Provide the [x, y] coordinate of the cell's center where the given text is located.  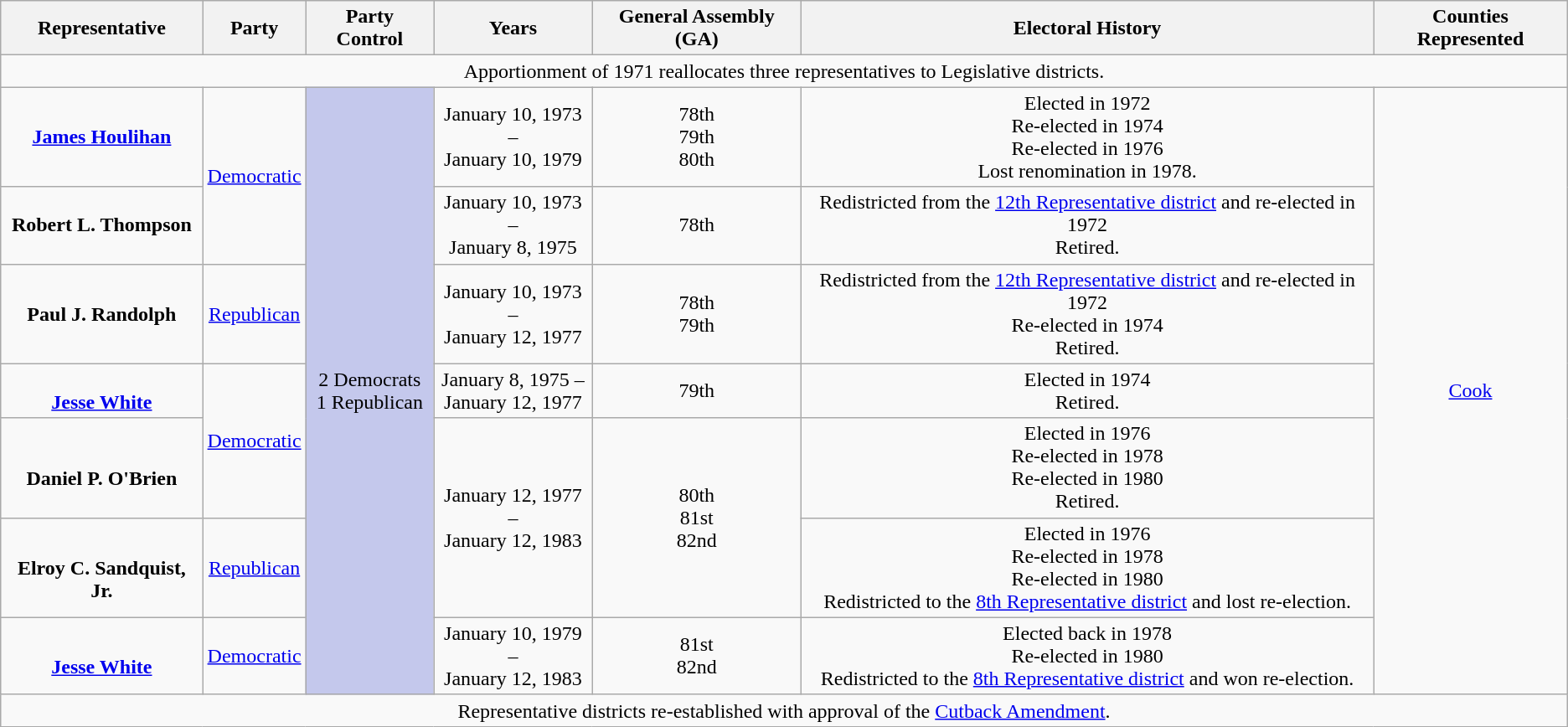
January 10, 1979 –January 12, 1983 [513, 656]
Redistricted from the 12th Representative district and re-elected in 1972Re-elected in 1974Retired. [1087, 313]
Years [513, 28]
Redistricted from the 12th Representative district and re-elected in 1972Retired. [1087, 225]
Paul J. Randolph [102, 313]
Party [255, 28]
Elected in 1976Re-elected in 1978Re-elected in 1980Redistricted to the 8th Representative district and lost re-election. [1087, 568]
80th81st82nd [697, 518]
January 10, 1973 –January 12, 1977 [513, 313]
Elected in 1976Re-elected in 1978Re-elected in 1980Retired. [1087, 467]
Representative [102, 28]
Elected in 1974Retired. [1087, 390]
Apportionment of 1971 reallocates three representatives to Legislative districts. [784, 71]
January 8, 1975 –January 12, 1977 [513, 390]
78th79th [697, 313]
January 10, 1973 –January 10, 1979 [513, 137]
Electoral History [1087, 28]
81st82nd [697, 656]
2 Democrats1 Republican [370, 390]
Elected in 1972Re-elected in 1974Re-elected in 1976Lost renomination in 1978. [1087, 137]
79th [697, 390]
Robert L. Thompson [102, 225]
Counties Represented [1471, 28]
General Assembly (GA) [697, 28]
78th [697, 225]
January 12, 1977 –January 12, 1983 [513, 518]
Elroy C. Sandquist, Jr. [102, 568]
78th79th80th [697, 137]
January 10, 1973 –January 8, 1975 [513, 225]
Elected back in 1978Re-elected in 1980Redistricted to the 8th Representative district and won re-election. [1087, 656]
Party Control [370, 28]
James Houlihan [102, 137]
Representative districts re-established with approval of the Cutback Amendment. [784, 710]
Cook [1471, 390]
Daniel P. O'Brien [102, 467]
